Return the (x, y) coordinate for the center point of the cell that contains the specified text.  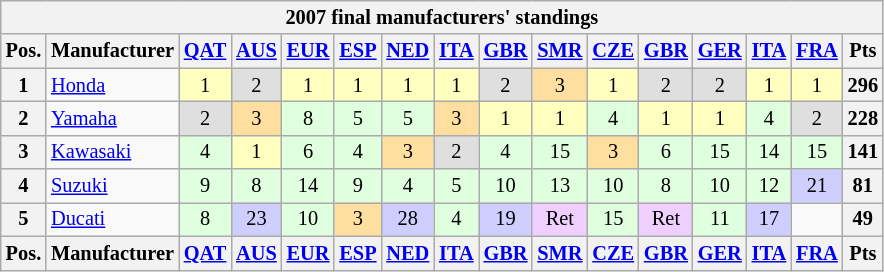
228 (863, 118)
296 (863, 85)
Ducati (112, 219)
23 (256, 219)
28 (408, 219)
11 (720, 219)
Suzuki (112, 186)
19 (506, 219)
Kawasaki (112, 152)
81 (863, 186)
141 (863, 152)
17 (769, 219)
49 (863, 219)
Yamaha (112, 118)
21 (817, 186)
13 (560, 186)
12 (769, 186)
2007 final manufacturers' standings (442, 17)
Honda (112, 85)
